Pinpoint the cell where the given text exists, returning its [X, Y] midpoint coordinate. 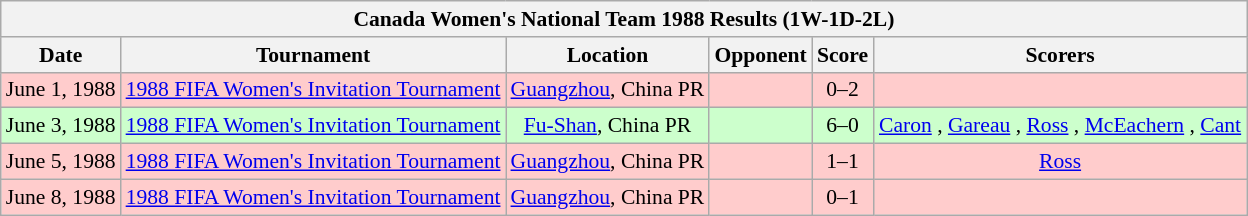
Opponent [760, 55]
6–0 [842, 126]
Location [608, 55]
June 5, 1988 [61, 162]
Date [61, 55]
Fu-Shan, China PR [608, 126]
0–2 [842, 90]
Caron , Gareau , Ross , McEachern , Cant [1060, 126]
June 1, 1988 [61, 90]
1–1 [842, 162]
0–1 [842, 197]
June 3, 1988 [61, 126]
Ross [1060, 162]
Scorers [1060, 55]
Score [842, 55]
June 8, 1988 [61, 197]
Tournament [314, 55]
Canada Women's National Team 1988 Results (1W-1D-2L) [624, 19]
